Capture the cell that displays the provided text and extract its (X, Y) central coordinate. 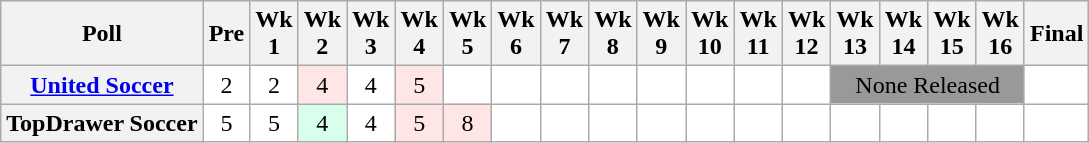
Wk2 (322, 34)
Wk15 (952, 34)
Wk14 (903, 34)
Wk9 (661, 34)
Wk16 (1000, 34)
None Released (928, 85)
Wk1 (274, 34)
TopDrawer Soccer (102, 123)
Wk4 (419, 34)
United Soccer (102, 85)
Wk8 (613, 34)
Final (1056, 34)
8 (467, 123)
Wk13 (855, 34)
Wk3 (371, 34)
Poll (102, 34)
Wk12 (806, 34)
Wk6 (516, 34)
Wk5 (467, 34)
Wk7 (564, 34)
Wk10 (710, 34)
Wk11 (758, 34)
Pre (226, 34)
